Detect which cell encompasses the target text, then output its (x, y) center coordinate. 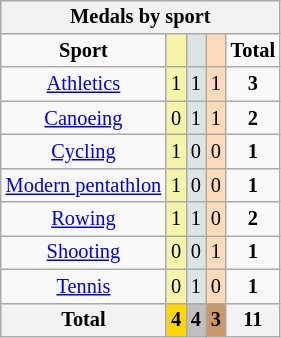
Rowing (84, 219)
Canoeing (84, 118)
11 (253, 320)
Medals by sport (140, 17)
Athletics (84, 84)
Tennis (84, 286)
Shooting (84, 253)
Cycling (84, 152)
Modern pentathlon (84, 185)
Sport (84, 51)
